Search for the cell housing the specified text and yield its [X, Y] center coordinate. 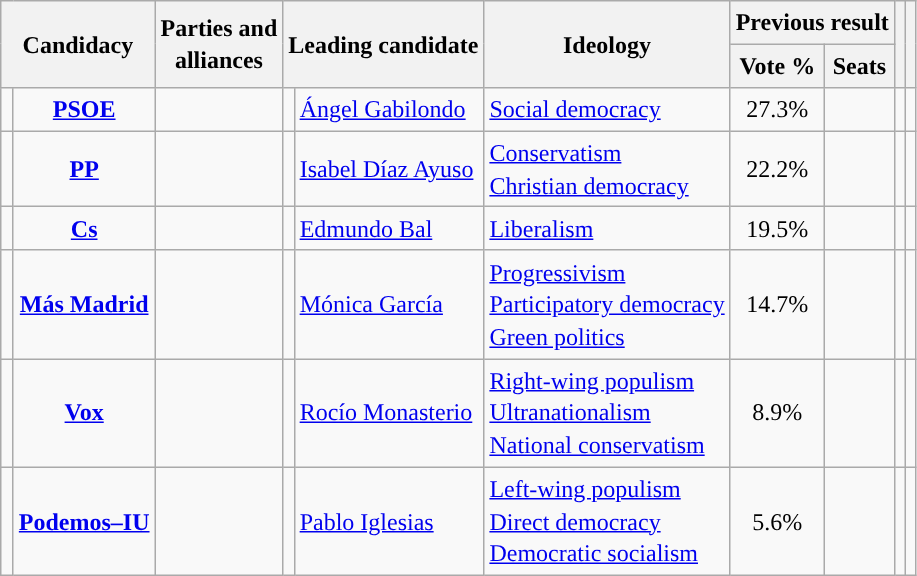
Candidacy [78, 44]
19.5% [777, 228]
Edmundo Bal [389, 228]
Social democracy [607, 110]
22.2% [777, 169]
Vox [84, 413]
14.7% [777, 304]
Rocío Monasterio [389, 413]
Left-wing populismDirect democracyDemocratic socialism [607, 521]
Ángel Gabilondo [389, 110]
Liberalism [607, 228]
ConservatismChristian democracy [607, 169]
Más Madrid [84, 304]
ProgressivismParticipatory democracyGreen politics [607, 304]
Previous result [812, 22]
Podemos–IU [84, 521]
8.9% [777, 413]
Leading candidate [384, 44]
Isabel Díaz Ayuso [389, 169]
Mónica García [389, 304]
Right-wing populismUltranationalismNational conservatism [607, 413]
PSOE [84, 110]
Cs [84, 228]
Seats [859, 66]
Vote % [777, 66]
Ideology [607, 44]
PP [84, 169]
27.3% [777, 110]
Pablo Iglesias [389, 521]
Parties andalliances [219, 44]
5.6% [777, 521]
